Return [X, Y] of the center of cell containing provided text 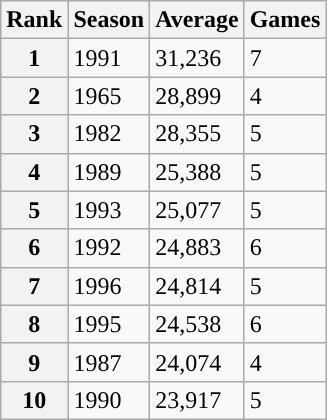
2 [34, 96]
8 [34, 324]
1982 [109, 134]
24,883 [198, 248]
Games [285, 20]
23,917 [198, 400]
1992 [109, 248]
Average [198, 20]
1995 [109, 324]
9 [34, 362]
24,538 [198, 324]
24,814 [198, 286]
1965 [109, 96]
Season [109, 20]
28,355 [198, 134]
3 [34, 134]
1 [34, 58]
10 [34, 400]
31,236 [198, 58]
25,077 [198, 210]
1990 [109, 400]
24,074 [198, 362]
28,899 [198, 96]
1989 [109, 172]
1996 [109, 286]
Rank [34, 20]
25,388 [198, 172]
1991 [109, 58]
1987 [109, 362]
1993 [109, 210]
